Scan for the cell matching the given text and deliver its [x, y] coordinate at center. 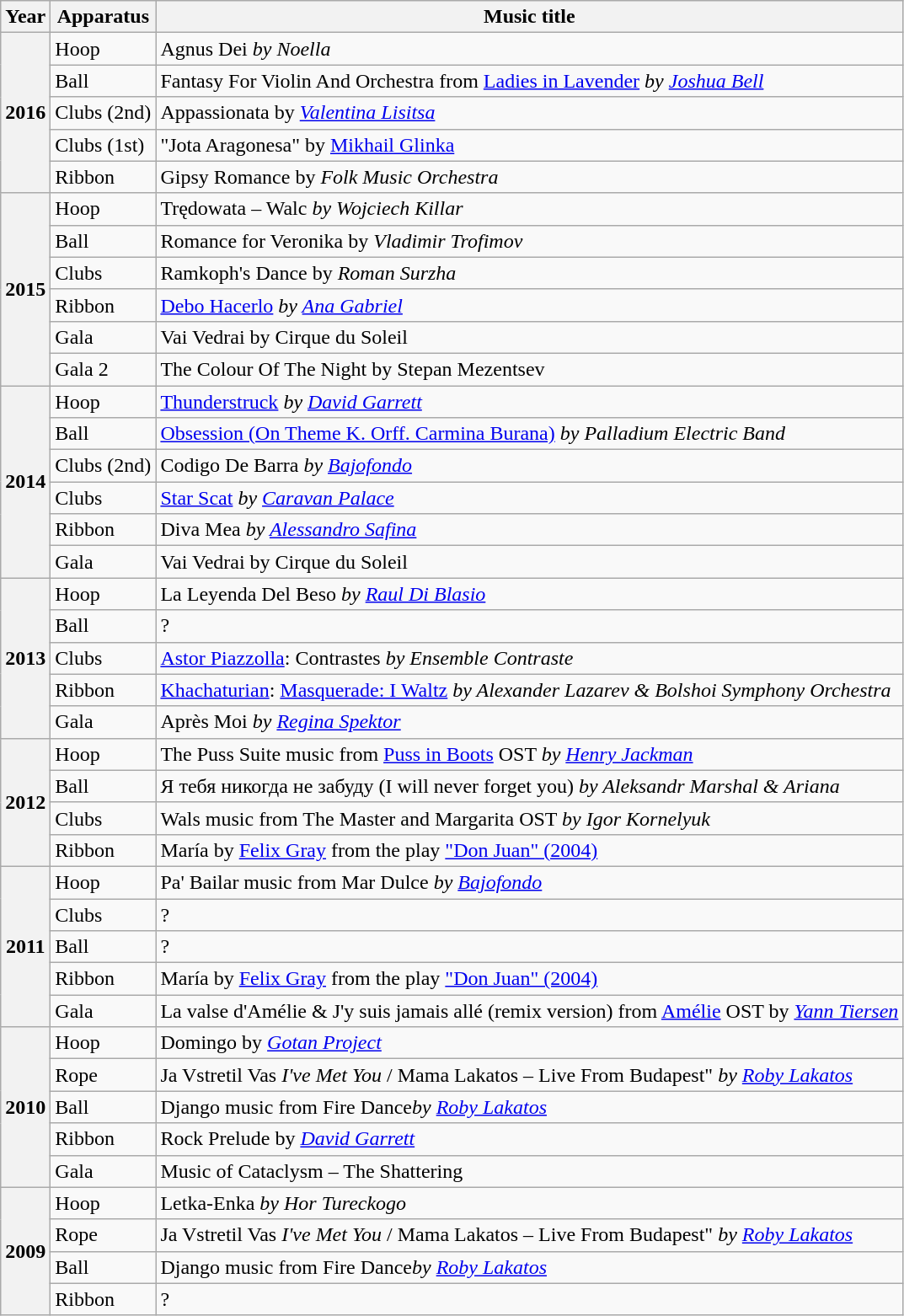
Fantasy For Violin And Orchestra from Ladies in Lavender by Joshua Bell [529, 81]
La valse d'Amélie & J'y suis jamais allé (remix version) from Amélie OST by Yann Tiersen [529, 1011]
Star Scat by Caravan Palace [529, 498]
Pa' Bailar music from Mar Dulce by Bajofondo [529, 882]
Codigo De Barra by Bajofondo [529, 466]
Romance for Veronika by Vladimir Trofimov [529, 241]
2009 [25, 1251]
Khachaturian: Masquerade: I Waltz by Alexander Lazarev & Bolshoi Symphony Orchestra [529, 690]
Ramkoph's Dance by Roman Surzha [529, 273]
Après Moi by Regina Spektor [529, 722]
Debo Hacerlo by Ana Gabriel [529, 305]
2015 [25, 289]
Obsession (On Theme K. Orff. Carmina Burana) by Palladium Electric Band [529, 434]
The Colour Of The Night by Stepan Mezentsev [529, 369]
Wals music from The Master and Margarita OST by Igor Kornelyuk [529, 818]
Agnus Dei by Noella [529, 49]
2010 [25, 1107]
Diva Mea by Alessandro Safina [529, 530]
Astor Piazzolla: Contrastes by Ensemble Contraste [529, 658]
Clubs (1st) [103, 145]
Rock Prelude by David Garrett [529, 1139]
2013 [25, 658]
The Puss Suite music from Puss in Boots OST by Henry Jackman [529, 754]
Music title [529, 17]
Domingo by Gotan Project [529, 1043]
Letka-Enka by Hor Tureckogo [529, 1203]
Gipsy Romance by Folk Music Orchestra [529, 177]
Trędowata – Walc by Wojciech Killar [529, 209]
2012 [25, 802]
Apparatus [103, 17]
2016 [25, 113]
2014 [25, 482]
"Jota Aragonesa" by Mikhail Glinka [529, 145]
Year [25, 17]
Appassionata by Valentina Lisitsa [529, 113]
Music of Cataclysm – The Shattering [529, 1171]
La Leyenda Del Beso by Raul Di Blasio [529, 594]
Thunderstruck by David Garrett [529, 402]
Я тебя никогда не забуду (I will never forget you) by Aleksandr Marshal & Ariana [529, 786]
2011 [25, 946]
Gala 2 [103, 369]
